Detect which cell encompasses the target text, then output its [X, Y] center coordinate. 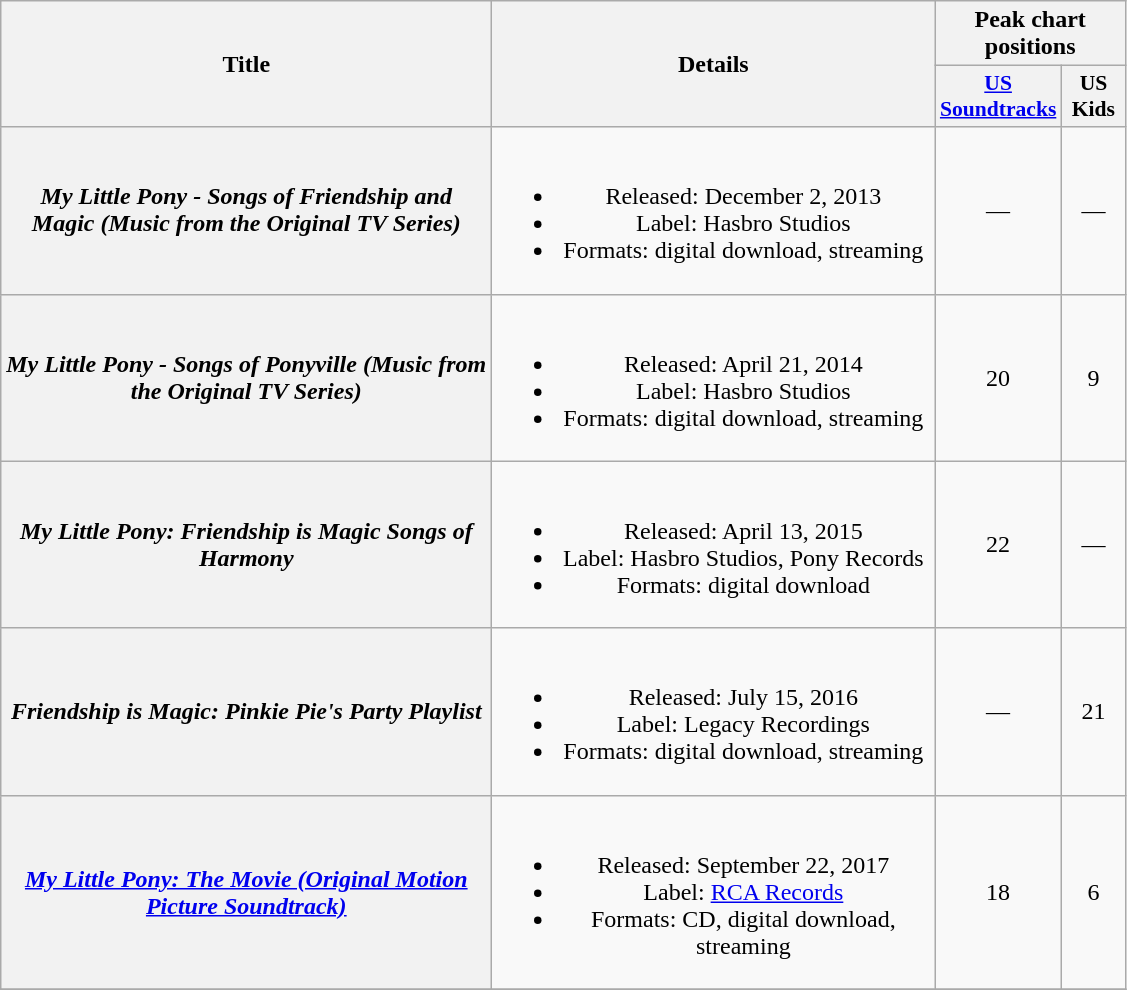
My Little Pony: The Movie (Original Motion Picture Soundtrack) [246, 892]
Released: December 2, 2013Label: Hasbro StudiosFormats: digital download, streaming [714, 210]
6 [1093, 892]
9 [1093, 378]
22 [998, 544]
USKids [1093, 96]
Released: April 13, 2015Label: Hasbro Studios, Pony RecordsFormats: digital download [714, 544]
Released: April 21, 2014Label: Hasbro StudiosFormats: digital download, streaming [714, 378]
Title [246, 64]
21 [1093, 712]
Released: July 15, 2016Label: Legacy RecordingsFormats: digital download, streaming [714, 712]
Details [714, 64]
20 [998, 378]
USSoundtracks [998, 96]
My Little Pony - Songs of Ponyville (Music from the Original TV Series) [246, 378]
My Little Pony: Friendship is Magic Songs of Harmony [246, 544]
Friendship is Magic: Pinkie Pie's Party Playlist [246, 712]
My Little Pony - Songs of Friendship and Magic (Music from the Original TV Series) [246, 210]
Released: September 22, 2017Label: RCA RecordsFormats: CD, digital download, streaming [714, 892]
Peak chart positions [1030, 34]
18 [998, 892]
